Return the [x, y] coordinate for the center point of the cell that contains the specified text.  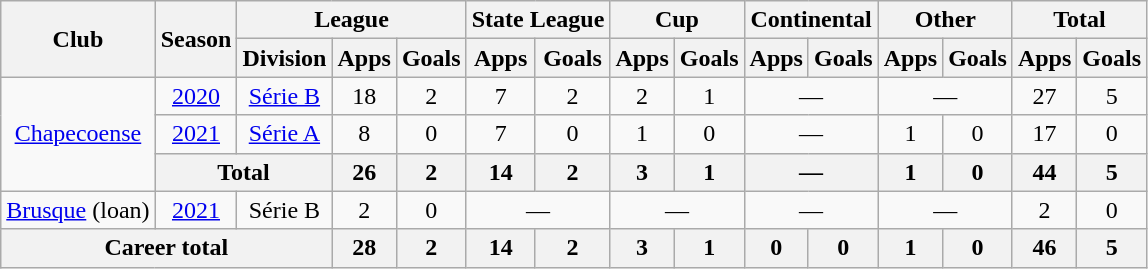
18 [364, 96]
Cup [677, 20]
Division [284, 58]
Season [196, 39]
Club [78, 39]
Other [945, 20]
Chapecoense [78, 134]
44 [1044, 172]
8 [364, 134]
27 [1044, 96]
26 [364, 172]
17 [1044, 134]
Brusque (loan) [78, 210]
Continental [811, 20]
State League [538, 20]
28 [364, 248]
Career total [166, 248]
46 [1044, 248]
League [352, 20]
2020 [196, 96]
Série A [284, 134]
